From the cell containing the given text, extract its center point as [X, Y] coordinate. 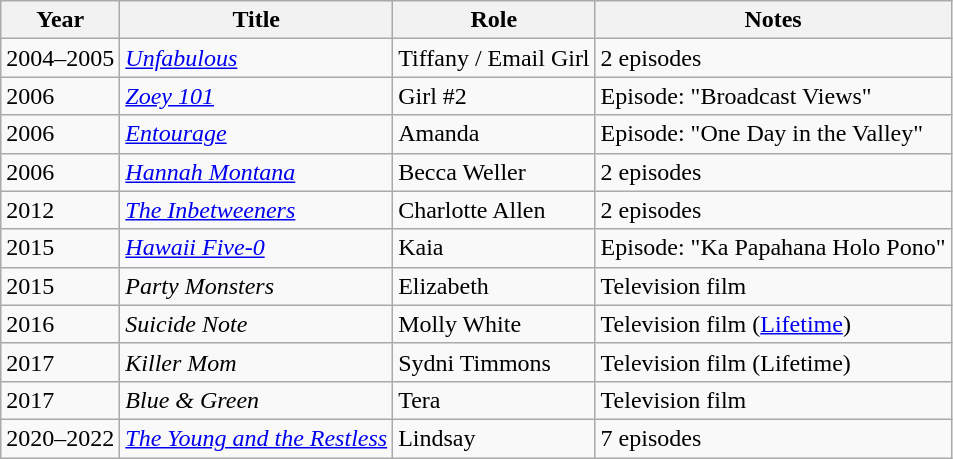
Role [494, 20]
Suicide Note [256, 324]
Charlotte Allen [494, 210]
Blue & Green [256, 400]
Girl #2 [494, 96]
Episode: "One Day in the Valley" [773, 134]
Becca Weller [494, 172]
Lindsay [494, 438]
The Inbetweeners [256, 210]
Episode: "Ka Papahana Holo Pono" [773, 248]
Notes [773, 20]
Unfabulous [256, 58]
Tiffany / Email Girl [494, 58]
2020–2022 [60, 438]
Molly White [494, 324]
2016 [60, 324]
Amanda [494, 134]
Hawaii Five-0 [256, 248]
Party Monsters [256, 286]
Killer Mom [256, 362]
Year [60, 20]
2012 [60, 210]
Kaia [494, 248]
Hannah Montana [256, 172]
Episode: "Broadcast Views" [773, 96]
Tera [494, 400]
Title [256, 20]
The Young and the Restless [256, 438]
2004–2005 [60, 58]
Sydni Timmons [494, 362]
7 episodes [773, 438]
Entourage [256, 134]
Elizabeth [494, 286]
Zoey 101 [256, 96]
